Capture the cell that displays the provided text and extract its (X, Y) central coordinate. 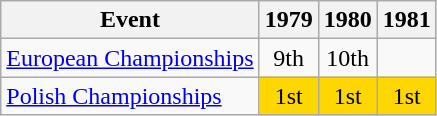
9th (288, 58)
1980 (348, 20)
Polish Championships (130, 96)
1979 (288, 20)
European Championships (130, 58)
Event (130, 20)
10th (348, 58)
1981 (406, 20)
